Return [x, y] of the center of cell containing provided text 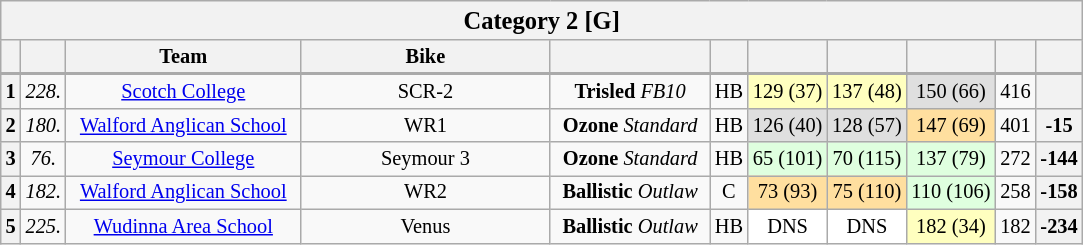
75 (110) [866, 192]
150 (66) [952, 91]
70 (115) [866, 159]
-144 [1060, 159]
3 [11, 159]
C [729, 192]
110 (106) [952, 192]
180. [44, 125]
147 (69) [952, 125]
182. [44, 192]
182 (34) [952, 226]
1 [11, 91]
5 [11, 226]
WR1 [426, 125]
4 [11, 192]
WR2 [426, 192]
SCR-2 [426, 91]
258 [1015, 192]
Category 2 [G] [542, 20]
Venus [426, 226]
126 (40) [788, 125]
129 (37) [788, 91]
416 [1015, 91]
65 (101) [788, 159]
225. [44, 226]
182 [1015, 226]
228. [44, 91]
Seymour College [184, 159]
137 (48) [866, 91]
Trisled FB10 [630, 91]
76. [44, 159]
128 (57) [866, 125]
-158 [1060, 192]
272 [1015, 159]
73 (93) [788, 192]
-234 [1060, 226]
137 (79) [952, 159]
2 [11, 125]
-15 [1060, 125]
401 [1015, 125]
Team [184, 57]
Scotch College [184, 91]
Seymour 3 [426, 159]
Wudinna Area School [184, 226]
Bike [426, 57]
